Find where the given text appears and provide that cell's center as [X, Y] coordinate. 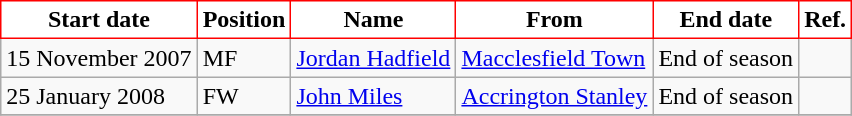
Name [374, 20]
Start date [99, 20]
Jordan Hadfield [374, 58]
Accrington Stanley [554, 96]
Ref. [826, 20]
From [554, 20]
Position [244, 20]
15 November 2007 [99, 58]
MF [244, 58]
25 January 2008 [99, 96]
End date [726, 20]
FW [244, 96]
John Miles [374, 96]
Macclesfield Town [554, 58]
